Extract the (X, Y) coordinate from the center of the cell holding the provided text.  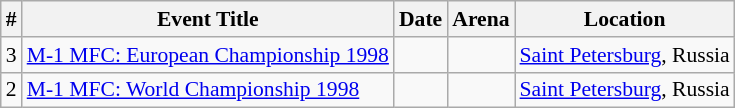
Arena (480, 19)
Event Title (208, 19)
2 (12, 90)
# (12, 19)
3 (12, 55)
Location (625, 19)
M-1 MFC: World Championship 1998 (208, 90)
M-1 MFC: European Championship 1998 (208, 55)
Date (420, 19)
